Find where the given text appears and provide that cell's center as (x, y) coordinate. 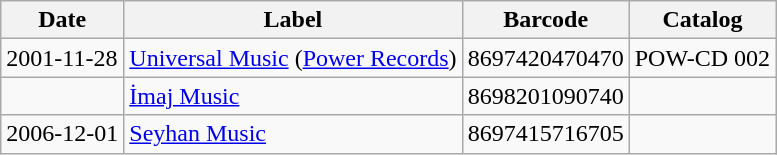
Seyhan Music (293, 134)
8697415716705 (546, 134)
POW-CD 002 (702, 58)
8697420470470 (546, 58)
Date (62, 20)
2006-12-01 (62, 134)
İmaj Music (293, 96)
Universal Music (Power Records) (293, 58)
8698201090740 (546, 96)
Catalog (702, 20)
Label (293, 20)
Barcode (546, 20)
2001-11-28 (62, 58)
